Detect which cell encompasses the target text, then output its (x, y) center coordinate. 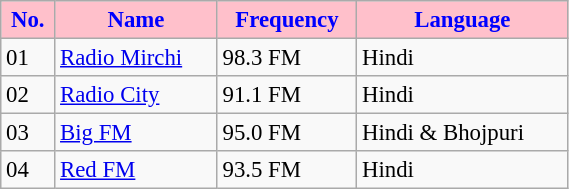
01 (28, 58)
Radio Mirchi (136, 58)
Name (136, 20)
Frequency (286, 20)
Red FM (136, 170)
98.3 FM (286, 58)
93.5 FM (286, 170)
Big FM (136, 133)
Radio City (136, 95)
No. (28, 20)
02 (28, 95)
91.1 FM (286, 95)
03 (28, 133)
Language (462, 20)
95.0 FM (286, 133)
Hindi & Bhojpuri (462, 133)
04 (28, 170)
